Search for the cell housing the specified text and yield its [X, Y] center coordinate. 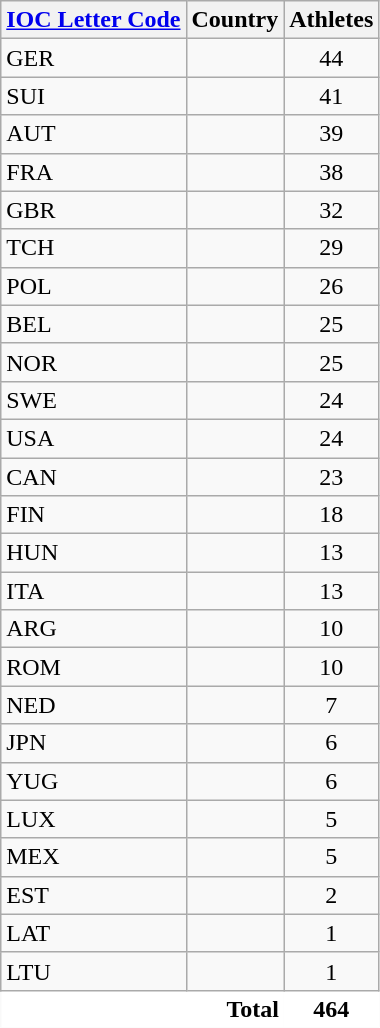
26 [332, 286]
44 [332, 58]
SUI [94, 96]
29 [332, 248]
ARG [94, 629]
HUN [94, 553]
41 [332, 96]
MEX [94, 857]
32 [332, 210]
GBR [94, 210]
LTU [94, 971]
Country [235, 20]
YUG [94, 781]
GER [94, 58]
EST [94, 895]
38 [332, 172]
39 [332, 134]
LUX [94, 819]
USA [94, 438]
7 [332, 705]
POL [94, 286]
LAT [94, 933]
CAN [94, 477]
ROM [94, 667]
BEL [94, 324]
FIN [94, 515]
Athletes [332, 20]
NOR [94, 362]
TCH [94, 248]
2 [332, 895]
23 [332, 477]
NED [94, 705]
AUT [94, 134]
FRA [94, 172]
ITA [94, 591]
SWE [94, 400]
IOC Letter Code [94, 20]
JPN [94, 743]
Total [142, 1008]
18 [332, 515]
464 [332, 1008]
